Locate the cell with the specified text and output its [X, Y] center coordinate. 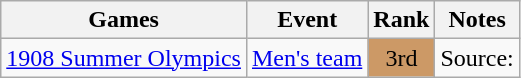
3rd [402, 58]
Event [306, 20]
Rank [402, 20]
Source: [477, 58]
Games [124, 20]
Notes [477, 20]
1908 Summer Olympics [124, 58]
Men's team [306, 58]
